Provide the (x, y) coordinate of the cell's center where the given text is located.  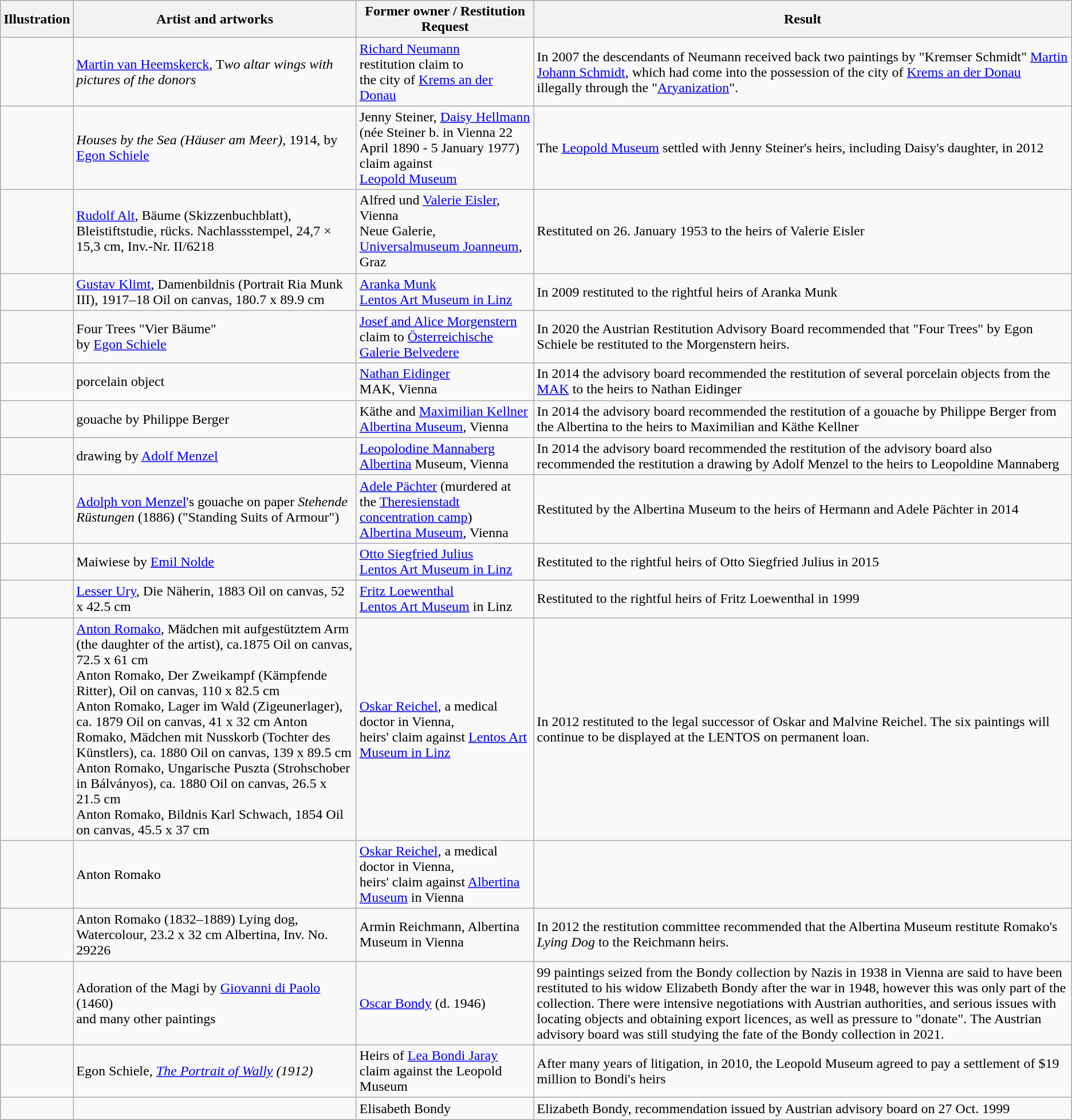
drawing by Adolf Menzel (215, 456)
Elisabeth Bondy (445, 1109)
Nathan EidingerMAK, Vienna (445, 381)
In 2020 the Austrian Restitution Advisory Board recommended that "Four Trees" by Egon Schiele be restituted to the Morgenstern heirs. (803, 337)
Alfred und Valerie Eisler, ViennaNeue Galerie, Universalmuseum Joanneum, Graz (445, 231)
Leopolodine MannabergAlbertina Museum, Vienna (445, 456)
Richard Neumannrestitution claim tothe city of Krems an der Donau (445, 72)
Lesser Ury, Die Näherin, 1883 Oil on canvas, 52 x 42.5 cm (215, 599)
Adele Pächter (murdered at the Theresienstadt concentration camp)Albertina Museum, Vienna (445, 508)
Anton Romako (215, 875)
Anton Romako (1832–1889) Lying dog, Watercolour, 23.2 x 32 cm Albertina, Inv. No. 29226 (215, 935)
In 2012 the restitution committee recommended that the Albertina Museum restitute Romako's Lying Dog to the Reichmann heirs. (803, 935)
Oskar Reichel, a medical doctor in Vienna,heirs' claim against Lentos Art Museum in Linz (445, 728)
Rudolf Alt, Bäume (Skizzenbuchblatt), Bleistiftstudie, rücks. Nachlassstempel, 24,7 × 15,3 cm, Inv.-Nr. II/6218 (215, 231)
Armin Reichmann, Albertina Museum in Vienna (445, 935)
Gustav Klimt, Damenbildnis (Portrait Ria Munk III), 1917–18 Oil on canvas, 180.7 x 89.9 cm (215, 292)
Elizabeth Bondy, recommendation issued by Austrian advisory board on 27 Oct. 1999 (803, 1109)
After many years of litigation, in 2010, the Leopold Museum agreed to pay a settlement of $19 million to Bondi's heirs (803, 1071)
gouache by Philippe Berger (215, 419)
Restituted on 26. January 1953 to the heirs of Valerie Eisler (803, 231)
Result (803, 19)
Egon Schiele, The Portrait of Wally (1912) (215, 1071)
Restituted by the Albertina Museum to the heirs of Hermann and Adele Pächter in 2014 (803, 508)
Houses by the Sea (Häuser am Meer), 1914, by Egon Schiele (215, 148)
Restituted to the rightful heirs of Fritz Loewenthal in 1999 (803, 599)
Former owner / Restitution Request (445, 19)
Jenny Steiner, Daisy Hellmann (née Steiner b. in Vienna 22 April 1890 - 5 January 1977)claim againstLeopold Museum (445, 148)
Martin van Heemskerck, Two altar wings with pictures of the donors (215, 72)
The Leopold Museum settled with Jenny Steiner's heirs, including Daisy's daughter, in 2012 (803, 148)
porcelain object (215, 381)
In 2014 the advisory board recommended the restitution of several porcelain objects from the MAK to the heirs to Nathan Eidinger (803, 381)
Käthe and Maximilian KellnerAlbertina Museum, Vienna (445, 419)
Restituted to the rightful heirs of Otto Siegfried Julius in 2015 (803, 561)
Oskar Reichel, a medical doctor in Vienna,heirs' claim against Albertina Museum in Vienna (445, 875)
Maiwiese by Emil Nolde (215, 561)
Josef and Alice Morgensternclaim to Österreichische Galerie Belvedere (445, 337)
Oscar Bondy (d. 1946) (445, 1003)
Heirs of Lea Bondi Jarayclaim against the Leopold Museum (445, 1071)
Illustration (37, 19)
In 2009 restituted to the rightful heirs of Aranka Munk (803, 292)
Artist and artworks (215, 19)
Fritz LoewenthalLentos Art Museum in Linz (445, 599)
Aranka MunkLentos Art Museum in Linz (445, 292)
Four Trees "Vier Bäume"by Egon Schiele (215, 337)
Adoration of the Magi by Giovanni di Paolo (1460)and many other paintings (215, 1003)
Adolph von Menzel's gouache on paper Stehende Rüstungen (1886) ("Standing Suits of Armour") (215, 508)
Otto Siegfried JuliusLentos Art Museum in Linz (445, 561)
